Extract the [x, y] coordinate from the center of the cell holding the provided text.  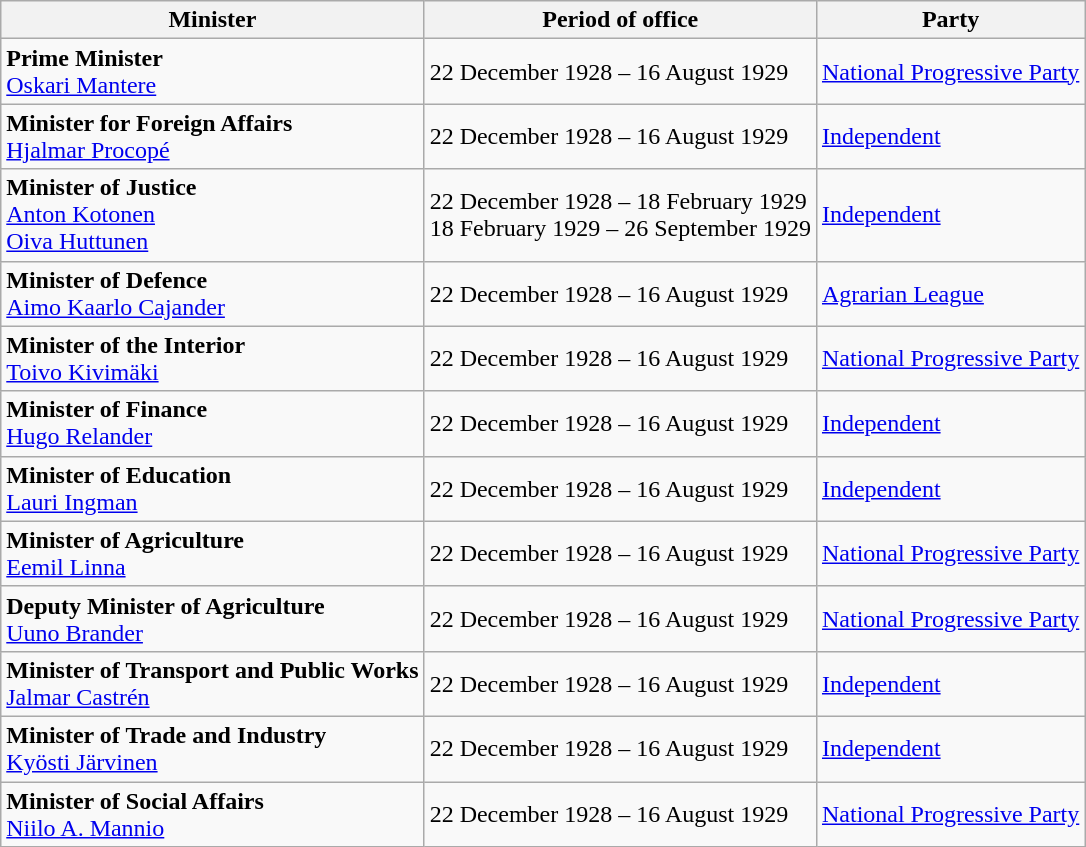
Minister of DefenceAimo Kaarlo Cajander [212, 294]
Minister of JusticeAnton KotonenOiva Huttunen [212, 215]
Minister of Transport and Public WorksJalmar Castrén [212, 684]
22 December 1928 – 18 February 192918 February 1929 – 26 September 1929 [620, 215]
Party [950, 20]
Minister of the InteriorToivo Kivimäki [212, 358]
Minister of Social AffairsNiilo A. Mannio [212, 814]
Agrarian League [950, 294]
Period of office [620, 20]
Minister of Trade and IndustryKyösti Järvinen [212, 748]
Minister of FinanceHugo Relander [212, 424]
Minister of EducationLauri Ingman [212, 488]
Minister for Foreign Affairs Hjalmar Procopé [212, 136]
Minister [212, 20]
Deputy Minister of AgricultureUuno Brander [212, 618]
Prime MinisterOskari Mantere [212, 72]
Minister of AgricultureEemil Linna [212, 554]
